For the text-containing cell, return its midpoint in [X, Y] coordinate format. 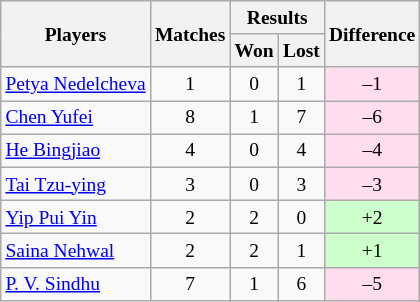
+2 [372, 216]
Chen Yufei [76, 118]
Difference [372, 34]
Won [254, 50]
Matches [190, 34]
–5 [372, 284]
P. V. Sindhu [76, 284]
–6 [372, 118]
Saina Nehwal [76, 250]
Petya Nedelcheva [76, 84]
–1 [372, 84]
8 [190, 118]
Lost [301, 50]
He Bingjiao [76, 150]
+1 [372, 250]
Tai Tzu-ying [76, 184]
–4 [372, 150]
Yip Pui Yin [76, 216]
–3 [372, 184]
Players [76, 34]
Results [277, 18]
6 [301, 284]
